From the cell containing the given text, extract its center point as [X, Y] coordinate. 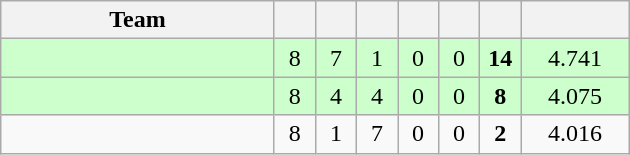
4.741 [576, 58]
14 [500, 58]
Team [138, 20]
4.075 [576, 96]
2 [500, 134]
4.016 [576, 134]
